Locate the cell with the specified text and output its (x, y) center coordinate. 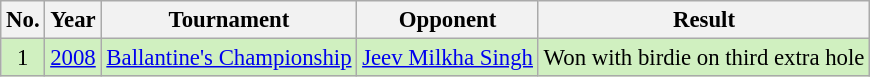
Ballantine's Championship (229, 58)
Result (704, 20)
Jeev Milkha Singh (448, 58)
2008 (73, 58)
No. (23, 20)
Opponent (448, 20)
Won with birdie on third extra hole (704, 58)
Tournament (229, 20)
1 (23, 58)
Year (73, 20)
